For the text-containing cell, return its midpoint in [x, y] coordinate format. 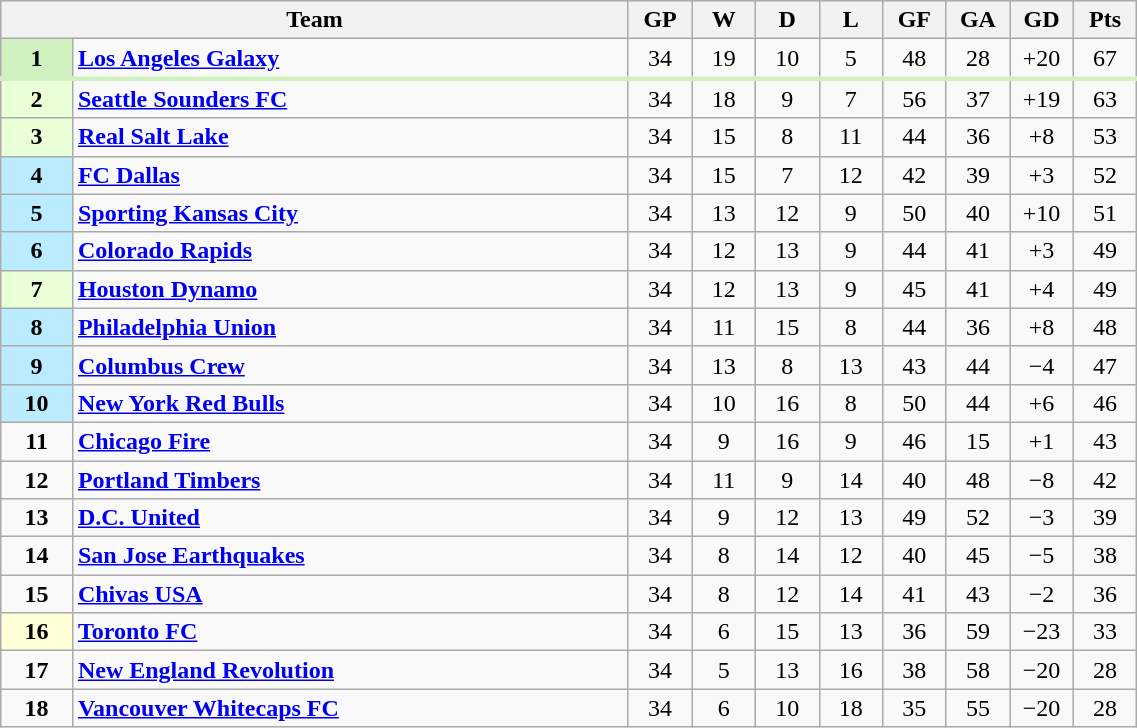
4 [37, 175]
Sporting Kansas City [350, 213]
+4 [1042, 289]
D [787, 20]
63 [1105, 98]
+10 [1042, 213]
−5 [1042, 556]
Los Angeles Galaxy [350, 59]
33 [1105, 632]
2 [37, 98]
Colorado Rapids [350, 251]
Columbus Crew [350, 365]
Portland Timbers [350, 479]
51 [1105, 213]
−8 [1042, 479]
Chicago Fire [350, 441]
−23 [1042, 632]
−4 [1042, 365]
58 [978, 670]
GA [978, 20]
35 [915, 708]
37 [978, 98]
New England Revolution [350, 670]
+6 [1042, 403]
−2 [1042, 594]
+20 [1042, 59]
55 [978, 708]
Team [315, 20]
FC Dallas [350, 175]
Philadelphia Union [350, 327]
1 [37, 59]
19 [724, 59]
Toronto FC [350, 632]
Chivas USA [350, 594]
Houston Dynamo [350, 289]
Vancouver Whitecaps FC [350, 708]
−3 [1042, 518]
17 [37, 670]
GF [915, 20]
+1 [1042, 441]
3 [37, 137]
San Jose Earthquakes [350, 556]
+19 [1042, 98]
GP [660, 20]
D.C. United [350, 518]
W [724, 20]
67 [1105, 59]
Pts [1105, 20]
47 [1105, 365]
Real Salt Lake [350, 137]
56 [915, 98]
GD [1042, 20]
Seattle Sounders FC [350, 98]
L [851, 20]
53 [1105, 137]
59 [978, 632]
New York Red Bulls [350, 403]
